For the text-containing cell, return its midpoint in (x, y) coordinate format. 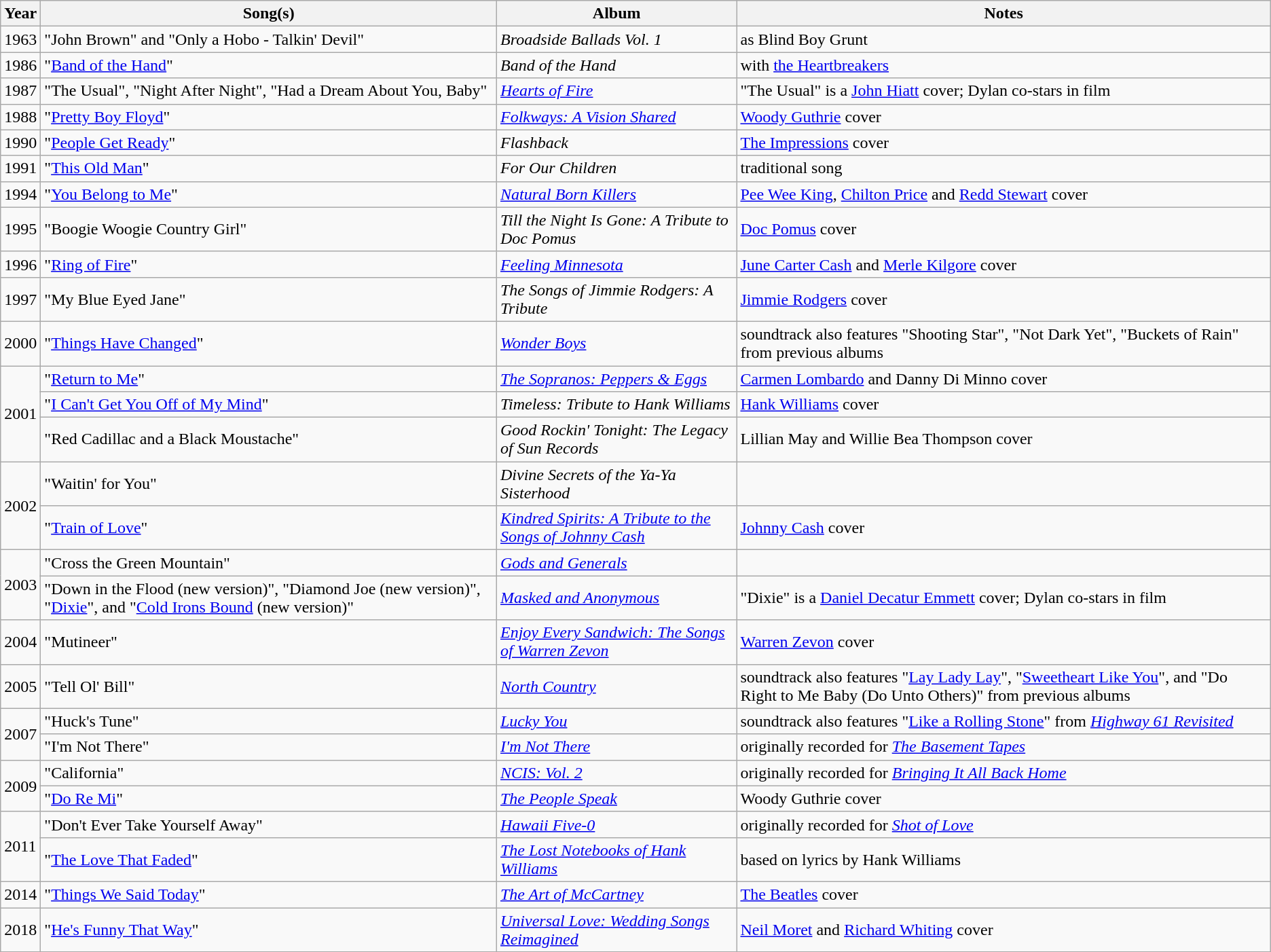
"Return to Me" (269, 378)
The People Speak (616, 799)
The Beatles cover (1003, 894)
Hawaii Five-0 (616, 824)
I'm Not There (616, 747)
Flashback (616, 143)
Masked and Anonymous (616, 598)
Johnny Cash cover (1003, 528)
Hearts of Fire (616, 91)
1986 (20, 65)
Enjoy Every Sandwich: The Songs of Warren Zevon (616, 642)
"Dixie" is a Daniel Decatur Emmett cover; Dylan co-stars in film (1003, 598)
2002 (20, 506)
soundtrack also features "Like a Rolling Stone" from Highway 61 Revisited (1003, 721)
Jimmie Rodgers cover (1003, 299)
"Don't Ever Take Yourself Away" (269, 824)
"He's Funny That Way" (269, 929)
2011 (20, 846)
The Art of McCartney (616, 894)
Hank Williams cover (1003, 405)
The Lost Notebooks of Hank Williams (616, 860)
1991 (20, 168)
"Cross the Green Mountain" (269, 563)
1963 (20, 39)
"People Get Ready" (269, 143)
"Waitin' for You" (269, 483)
Band of the Hand (616, 65)
"Things Have Changed" (269, 344)
"Mutineer" (269, 642)
NCIS: Vol. 2 (616, 773)
"Things We Said Today" (269, 894)
originally recorded for Bringing It All Back Home (1003, 773)
"I'm Not There" (269, 747)
Lillian May and Willie Bea Thompson cover (1003, 440)
as Blind Boy Grunt (1003, 39)
1995 (20, 230)
Till the Night Is Gone: A Tribute to Doc Pomus (616, 230)
Good Rockin' Tonight: The Legacy of Sun Records (616, 440)
with the Heartbreakers (1003, 65)
"The Love That Faded" (269, 860)
1987 (20, 91)
"I Can't Get You Off of My Mind" (269, 405)
originally recorded for Shot of Love (1003, 824)
"California" (269, 773)
"This Old Man" (269, 168)
Broadside Ballads Vol. 1 (616, 39)
originally recorded for The Basement Tapes (1003, 747)
Pee Wee King, Chilton Price and Redd Stewart cover (1003, 194)
"My Blue Eyed Jane" (269, 299)
"Down in the Flood (new version)", "Diamond Joe (new version)", "Dixie", and "Cold Irons Bound (new version)" (269, 598)
Song(s) (269, 14)
Natural Born Killers (616, 194)
"You Belong to Me" (269, 194)
1988 (20, 117)
2005 (20, 686)
"John Brown" and "Only a Hobo - Talkin' Devil" (269, 39)
Album (616, 14)
Folkways: A Vision Shared (616, 117)
2009 (20, 786)
1996 (20, 264)
"Ring of Fire" (269, 264)
2004 (20, 642)
Universal Love: Wedding Songs Reimagined (616, 929)
For Our Children (616, 168)
"Do Re Mi" (269, 799)
2018 (20, 929)
The Sopranos: Peppers & Eggs (616, 378)
"Huck's Tune" (269, 721)
North Country (616, 686)
2000 (20, 344)
traditional song (1003, 168)
soundtrack also features "Lay Lady Lay", "Sweetheart Like You", and "Do Right to Me Baby (Do Unto Others)" from previous albums (1003, 686)
1990 (20, 143)
"Boogie Woogie Country Girl" (269, 230)
The Impressions cover (1003, 143)
"The Usual" is a John Hiatt cover; Dylan co-stars in film (1003, 91)
Gods and Generals (616, 563)
Kindred Spirits: A Tribute to the Songs of Johnny Cash (616, 528)
June Carter Cash and Merle Kilgore cover (1003, 264)
Doc Pomus cover (1003, 230)
2014 (20, 894)
"The Usual", "Night After Night", "Had a Dream About You, Baby" (269, 91)
2001 (20, 413)
The Songs of Jimmie Rodgers: A Tribute (616, 299)
Carmen Lombardo and Danny Di Minno cover (1003, 378)
Warren Zevon cover (1003, 642)
based on lyrics by Hank Williams (1003, 860)
2003 (20, 585)
"Train of Love" (269, 528)
"Band of the Hand" (269, 65)
soundtrack also features "Shooting Star", "Not Dark Yet", "Buckets of Rain" from previous albums (1003, 344)
"Tell Ol' Bill" (269, 686)
Year (20, 14)
Lucky You (616, 721)
Timeless: Tribute to Hank Williams (616, 405)
1994 (20, 194)
2007 (20, 734)
Wonder Boys (616, 344)
Notes (1003, 14)
1997 (20, 299)
Neil Moret and Richard Whiting cover (1003, 929)
"Pretty Boy Floyd" (269, 117)
Feeling Minnesota (616, 264)
"Red Cadillac and a Black Moustache" (269, 440)
Divine Secrets of the Ya-Ya Sisterhood (616, 483)
